Detect which cell encompasses the target text, then output its [x, y] center coordinate. 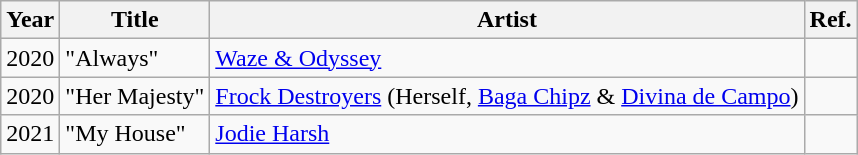
"Always" [135, 58]
Frock Destroyers (Herself, Baga Chipz & Divina de Campo) [507, 96]
Artist [507, 20]
"Her Majesty" [135, 96]
Waze & Odyssey [507, 58]
Title [135, 20]
"My House" [135, 134]
Ref. [830, 20]
Jodie Harsh [507, 134]
2021 [30, 134]
Year [30, 20]
